Return the (X, Y) coordinate for the center point of the cell that contains the specified text.  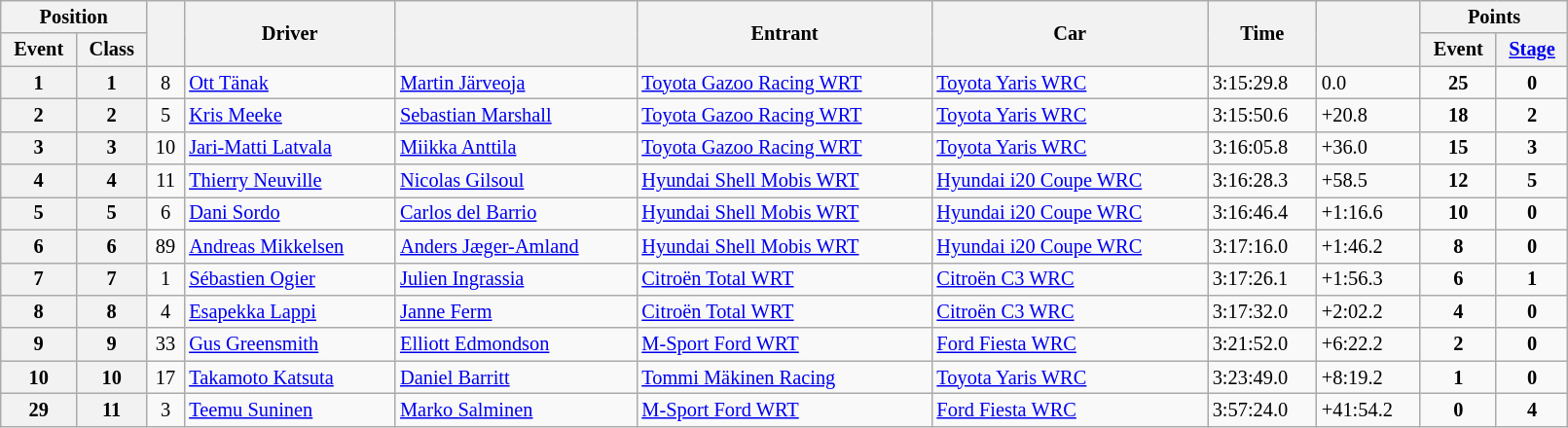
Tommi Mäkinen Racing (784, 377)
3:21:52.0 (1262, 344)
Thierry Neuville (290, 181)
Andreas Mikkelsen (290, 246)
Daniel Barritt (516, 377)
18 (1458, 115)
33 (165, 344)
Anders Jæger-Amland (516, 246)
Class (112, 50)
Sebastian Marshall (516, 115)
+6:22.2 (1368, 344)
Sébastien Ogier (290, 279)
12 (1458, 181)
Stage (1532, 50)
Kris Meeke (290, 115)
Miikka Anttila (516, 148)
89 (165, 246)
0.0 (1368, 83)
3:16:46.4 (1262, 213)
+41:54.2 (1368, 410)
3:17:32.0 (1262, 311)
Entrant (784, 33)
Nicolas Gilsoul (516, 181)
Teemu Suninen (290, 410)
3:17:26.1 (1262, 279)
3:16:28.3 (1262, 181)
+8:19.2 (1368, 377)
+20.8 (1368, 115)
Points (1493, 17)
Carlos del Barrio (516, 213)
3:15:29.8 (1262, 83)
Jari-Matti Latvala (290, 148)
3:57:24.0 (1262, 410)
25 (1458, 83)
Position (74, 17)
3:16:05.8 (1262, 148)
17 (165, 377)
Martin Järveoja (516, 83)
Dani Sordo (290, 213)
Ott Tänak (290, 83)
+58.5 (1368, 181)
3:15:50.6 (1262, 115)
+1:56.3 (1368, 279)
Marko Salminen (516, 410)
15 (1458, 148)
Elliott Edmondson (516, 344)
Esapekka Lappi (290, 311)
+36.0 (1368, 148)
Gus Greensmith (290, 344)
Janne Ferm (516, 311)
3:23:49.0 (1262, 377)
Julien Ingrassia (516, 279)
+2:02.2 (1368, 311)
+1:46.2 (1368, 246)
Takamoto Katsuta (290, 377)
+1:16.6 (1368, 213)
29 (39, 410)
Car (1071, 33)
3:17:16.0 (1262, 246)
Time (1262, 33)
Driver (290, 33)
